Search for the cell housing the specified text and yield its [X, Y] center coordinate. 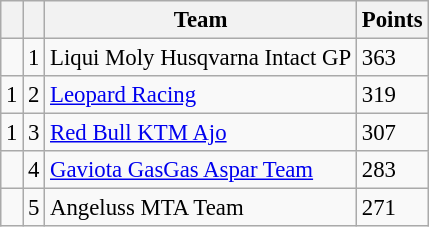
363 [392, 58]
307 [392, 133]
319 [392, 95]
Leopard Racing [201, 95]
Red Bull KTM Ajo [201, 133]
3 [34, 133]
4 [34, 170]
283 [392, 170]
Liqui Moly Husqvarna Intact GP [201, 58]
Gaviota GasGas Aspar Team [201, 170]
271 [392, 208]
Team [201, 20]
Points [392, 20]
Angeluss MTA Team [201, 208]
2 [34, 95]
5 [34, 208]
